Provide the [x, y] coordinate of the cell's center where the given text is located.  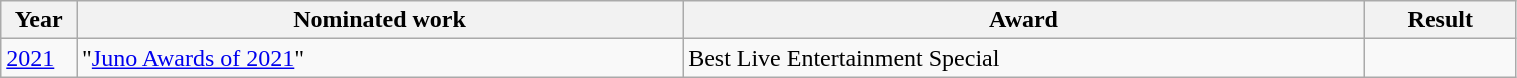
Result [1440, 20]
2021 [39, 58]
Award [1024, 20]
Year [39, 20]
"Juno Awards of 2021" [379, 58]
Nominated work [379, 20]
Best Live Entertainment Special [1024, 58]
